Search for the cell housing the specified text and yield its [X, Y] center coordinate. 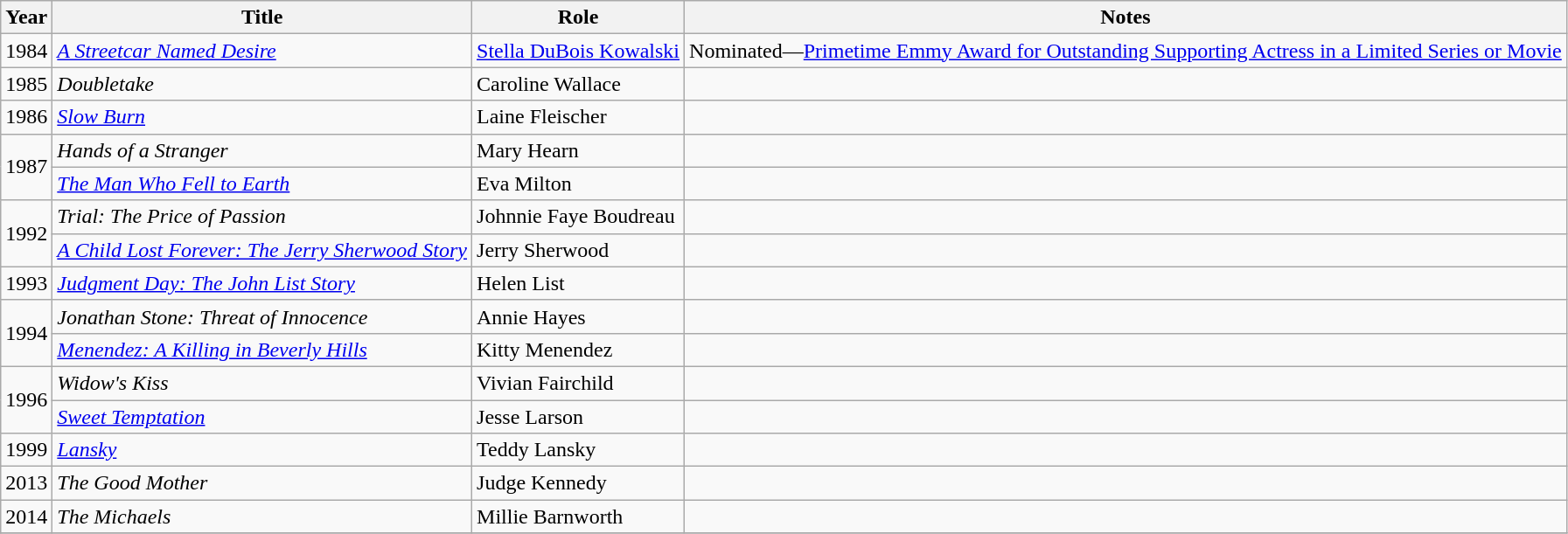
Stella DuBois Kowalski [579, 51]
Jesse Larson [579, 417]
Role [579, 17]
Doubletake [262, 84]
Menendez: A Killing in Beverly Hills [262, 350]
Millie Barnworth [579, 517]
Lansky [262, 450]
1992 [26, 233]
1984 [26, 51]
Vivian Fairchild [579, 383]
A Child Lost Forever: The Jerry Sherwood Story [262, 250]
1994 [26, 333]
Sweet Temptation [262, 417]
Jerry Sherwood [579, 250]
Jonathan Stone: Threat of Innocence [262, 316]
Laine Fleischer [579, 117]
Eva Milton [579, 184]
1985 [26, 84]
Mary Hearn [579, 150]
1986 [26, 117]
1993 [26, 283]
The Good Mother [262, 483]
The Michaels [262, 517]
Trial: The Price of Passion [262, 217]
2014 [26, 517]
Helen List [579, 283]
Johnnie Faye Boudreau [579, 217]
2013 [26, 483]
1996 [26, 399]
1987 [26, 167]
Kitty Menendez [579, 350]
Teddy Lansky [579, 450]
1999 [26, 450]
Slow Burn [262, 117]
Widow's Kiss [262, 383]
Annie Hayes [579, 316]
The Man Who Fell to Earth [262, 184]
Year [26, 17]
Hands of a Stranger [262, 150]
Notes [1126, 17]
Caroline Wallace [579, 84]
A Streetcar Named Desire [262, 51]
Judgment Day: The John List Story [262, 283]
Title [262, 17]
Judge Kennedy [579, 483]
Nominated—Primetime Emmy Award for Outstanding Supporting Actress in a Limited Series or Movie [1126, 51]
